Identify which cell holds the provided text, then report its (x, y) central coordinate. 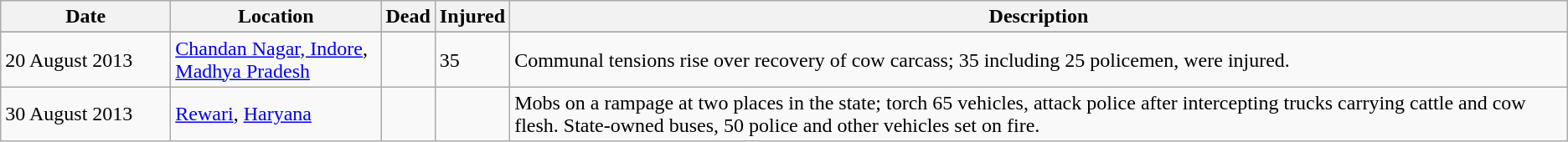
Rewari, Haryana (276, 114)
Description (1039, 17)
Injured (472, 17)
Dead (408, 17)
35 (472, 60)
Chandan Nagar, Indore, Madhya Pradesh (276, 60)
Date (85, 17)
Location (276, 17)
20 August 2013 (85, 60)
Communal tensions rise over recovery of cow carcass; 35 including 25 policemen, were injured. (1039, 60)
30 August 2013 (85, 114)
